Provide the (X, Y) coordinate of the cell's center where the given text is located.  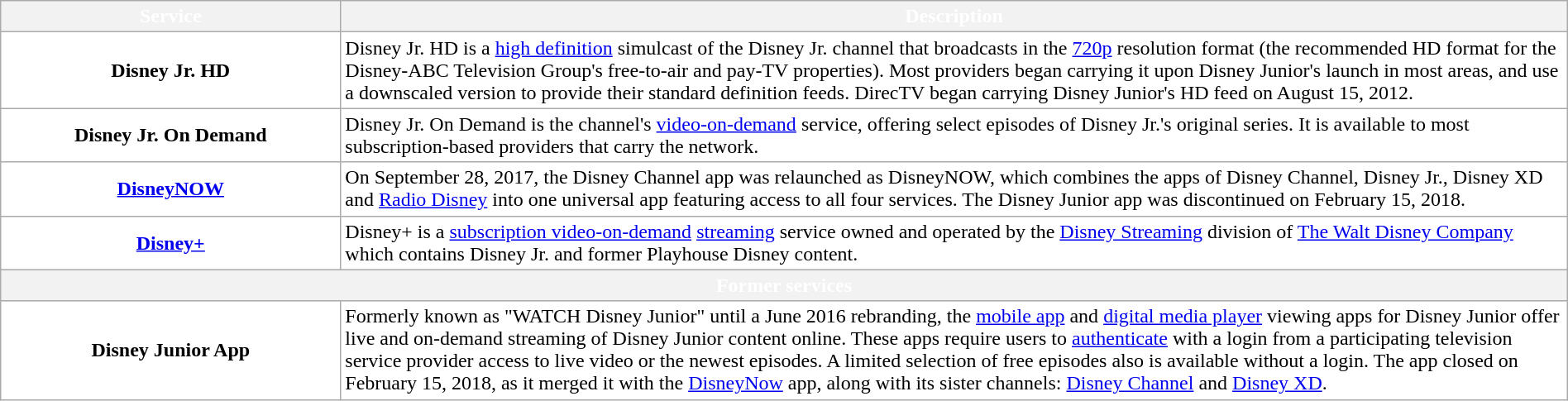
DisneyNOW (170, 189)
Description (954, 17)
Disney Jr. On Demand (170, 136)
Disney Jr. HD (170, 70)
Former services (784, 285)
Service (170, 17)
Disney+ (170, 243)
Disney Junior App (170, 351)
